Detect which cell encompasses the target text, then output its [x, y] center coordinate. 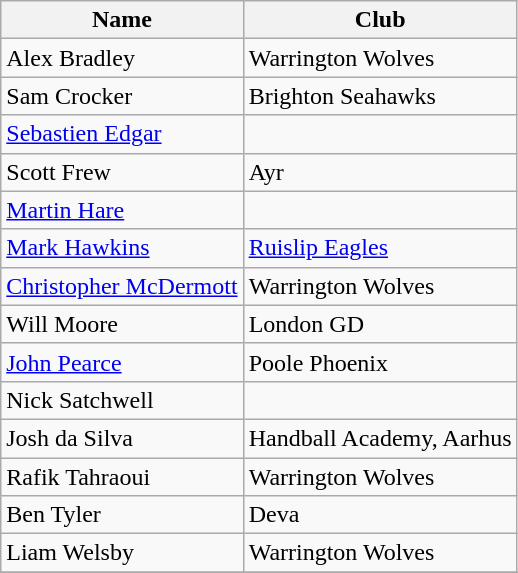
Martin Hare [122, 210]
Sam Crocker [122, 96]
Poole Phoenix [380, 362]
Mark Hawkins [122, 248]
Club [380, 20]
Handball Academy, Aarhus [380, 438]
Deva [380, 515]
Alex Bradley [122, 58]
Rafik Tahraoui [122, 477]
Christopher McDermott [122, 286]
John Pearce [122, 362]
Name [122, 20]
Ayr [380, 172]
Scott Frew [122, 172]
Josh da Silva [122, 438]
Will Moore [122, 324]
Nick Satchwell [122, 400]
Ben Tyler [122, 515]
Sebastien Edgar [122, 134]
Liam Welsby [122, 553]
Ruislip Eagles [380, 248]
London GD [380, 324]
Brighton Seahawks [380, 96]
